Locate the cell with the specified text and output its [x, y] center coordinate. 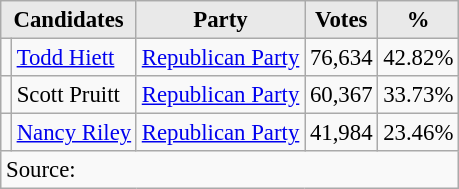
Scott Pruitt [74, 95]
Source: [230, 170]
Votes [342, 20]
41,984 [342, 133]
Todd Hiett [74, 58]
Nancy Riley [74, 133]
42.82% [418, 58]
33.73% [418, 95]
60,367 [342, 95]
23.46% [418, 133]
Candidates [69, 20]
76,634 [342, 58]
% [418, 20]
Party [220, 20]
